Search for the cell housing the specified text and yield its (x, y) center coordinate. 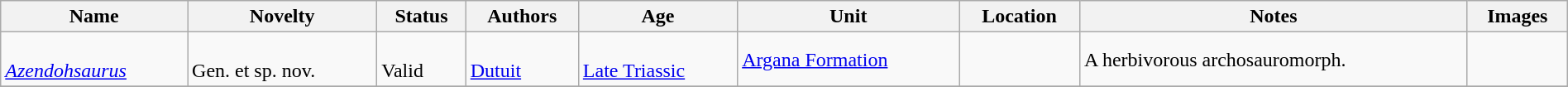
Authors (522, 17)
Valid (422, 60)
Dutuit (522, 60)
Notes (1274, 17)
A herbivorous archosauromorph. (1274, 60)
Images (1517, 17)
Unit (849, 17)
Status (422, 17)
Late Triassic (657, 60)
Location (1020, 17)
Gen. et sp. nov. (283, 60)
Name (94, 17)
Argana Formation (849, 60)
Azendohsaurus (94, 60)
Age (657, 17)
Novelty (283, 17)
